Search for the cell housing the specified text and yield its [x, y] center coordinate. 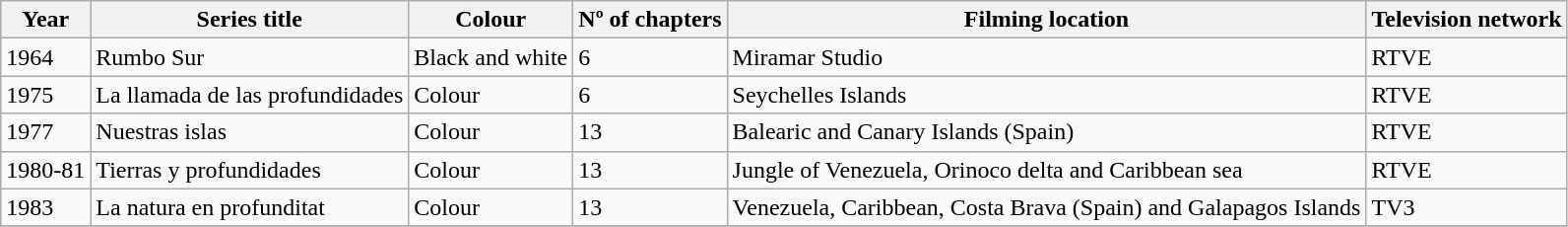
1964 [45, 57]
Miramar Studio [1046, 57]
Year [45, 20]
1975 [45, 95]
1980-81 [45, 170]
TV3 [1467, 207]
Rumbo Sur [250, 57]
Filming location [1046, 20]
La natura en profunditat [250, 207]
La llamada de las profundidades [250, 95]
Television network [1467, 20]
Seychelles Islands [1046, 95]
1983 [45, 207]
Nº of chapters [650, 20]
Jungle of Venezuela, Orinoco delta and Caribbean sea [1046, 170]
Series title [250, 20]
Venezuela, Caribbean, Costa Brava (Spain) and Galapagos Islands [1046, 207]
Nuestras islas [250, 132]
1977 [45, 132]
Tierras y profundidades [250, 170]
Balearic and Canary Islands (Spain) [1046, 132]
Black and white [490, 57]
